Scan for the cell matching the given text and deliver its (X, Y) coordinate at center. 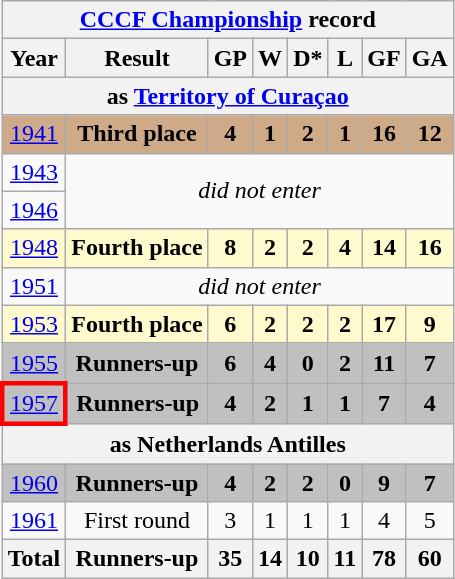
1941 (34, 134)
as Netherlands Antilles (228, 444)
CCCF Championship record (228, 20)
GP (230, 58)
17 (384, 324)
as Territory of Curaçao (228, 96)
5 (430, 521)
1943 (34, 172)
Result (137, 58)
GA (430, 58)
D* (308, 58)
L (345, 58)
Year (34, 58)
First round (137, 521)
Third place (137, 134)
8 (230, 248)
GF (384, 58)
1951 (34, 286)
1961 (34, 521)
12 (430, 134)
10 (308, 559)
78 (384, 559)
Total (34, 559)
1948 (34, 248)
1960 (34, 483)
60 (430, 559)
3 (230, 521)
1957 (34, 404)
1955 (34, 363)
W (270, 58)
1953 (34, 324)
1946 (34, 210)
35 (230, 559)
